Identify which cell holds the provided text, then report its (x, y) central coordinate. 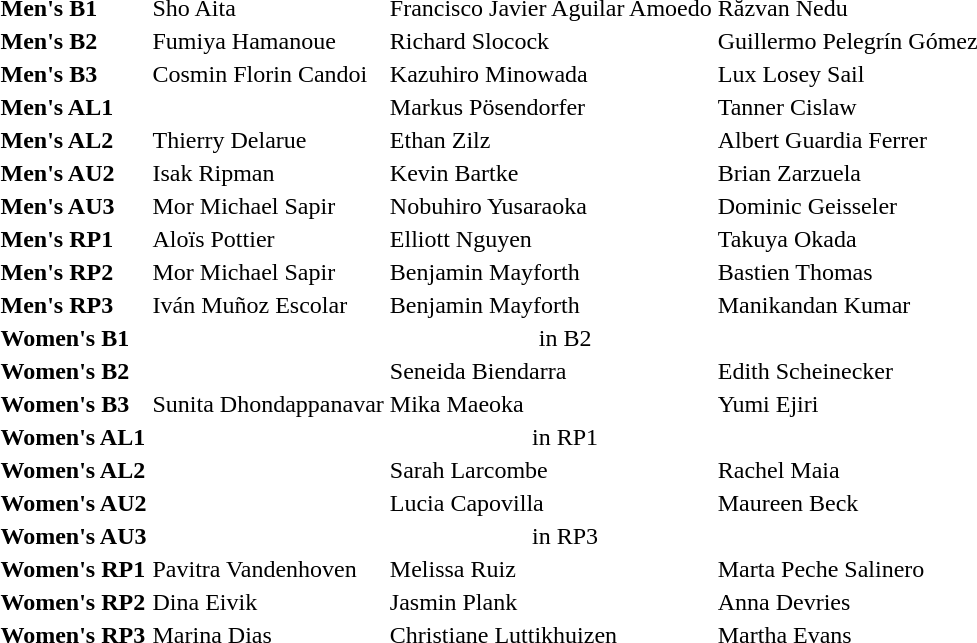
Isak Ripman (268, 173)
Fumiya Hamanoue (268, 41)
Sarah Larcombe (550, 470)
Lucia Capovilla (550, 503)
Markus Pösendorfer (550, 107)
Thierry Delarue (268, 140)
Ethan Zilz (550, 140)
Elliott Nguyen (550, 239)
Cosmin Florin Candoi (268, 74)
Kazuhiro Minowada (550, 74)
Melissa Ruiz (550, 569)
Dina Eivik (268, 602)
Aloïs Pottier (268, 239)
Seneida Biendarra (550, 371)
Jasmin Plank (550, 602)
Nobuhiro Yusaraoka (550, 206)
Mika Maeoka (550, 404)
Kevin Bartke (550, 173)
Iván Muñoz Escolar (268, 305)
Sunita Dhondappanavar (268, 404)
Pavitra Vandenhoven (268, 569)
Richard Slocock (550, 41)
